For the text-containing cell, return its midpoint in [X, Y] coordinate format. 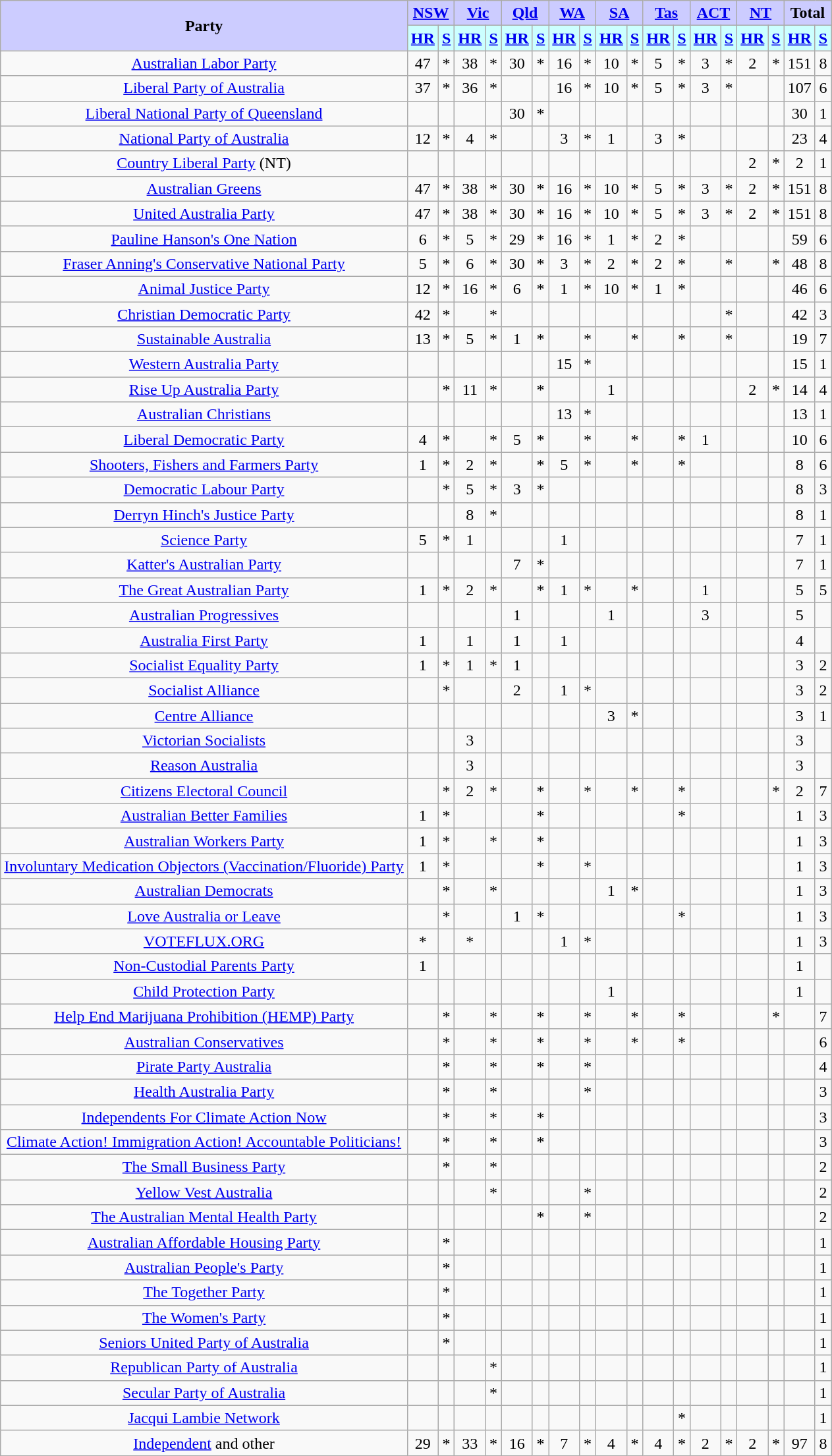
Tas [667, 13]
Australian Democrats [204, 891]
Australian People's Party [204, 1267]
Science Party [204, 540]
36 [470, 88]
Liberal Party of Australia [204, 88]
46 [800, 289]
37 [423, 88]
Australian Better Families [204, 816]
33 [470, 1443]
Secular Party of Australia [204, 1393]
Non-Custodial Parents Party [204, 966]
The Women's Party [204, 1318]
Pauline Hanson's One Nation [204, 239]
Australia First Party [204, 640]
19 [800, 339]
VOTEFLUX.ORG [204, 941]
48 [800, 264]
Derryn Hinch's Justice Party [204, 515]
107 [800, 88]
Vic [478, 13]
Total [808, 13]
Liberal National Party of Queensland [204, 113]
ACT [713, 13]
Jacqui Lambie Network [204, 1418]
United Australia Party [204, 214]
23 [800, 138]
Pirate Party Australia [204, 1066]
Country Liberal Party (NT) [204, 163]
14 [800, 390]
Australian Greens [204, 189]
Love Australia or Leave [204, 916]
The Together Party [204, 1293]
WA [572, 13]
Rise Up Australia Party [204, 390]
The Great Australian Party [204, 590]
Australian Affordable Housing Party [204, 1242]
Katter's Australian Party [204, 565]
Reason Australia [204, 766]
NT [760, 13]
Democratic Labour Party [204, 490]
Australian Labor Party [204, 63]
Party [204, 26]
Centre Alliance [204, 715]
Independents For Climate Action Now [204, 1117]
11 [470, 390]
Victorian Socialists [204, 741]
NSW [431, 13]
Seniors United Party of Australia [204, 1343]
Sustainable Australia [204, 339]
Fraser Anning's Conservative National Party [204, 264]
59 [800, 239]
Yellow Vest Australia [204, 1192]
Australian Progressives [204, 615]
Climate Action! Immigration Action! Accountable Politicians! [204, 1142]
Australian Workers Party [204, 841]
Shooters, Fishers and Farmers Party [204, 465]
Republican Party of Australia [204, 1368]
SA [619, 13]
The Small Business Party [204, 1167]
Animal Justice Party [204, 289]
Christian Democratic Party [204, 314]
Health Australia Party [204, 1092]
Socialist Alliance [204, 690]
Australian Christians [204, 415]
Socialist Equality Party [204, 665]
Independent and other [204, 1443]
The Australian Mental Health Party [204, 1217]
Western Australia Party [204, 364]
97 [800, 1443]
Qld [524, 13]
Help End Marijuana Prohibition (HEMP) Party [204, 1016]
Australian Conservatives [204, 1041]
Liberal Democratic Party [204, 440]
Citizens Electoral Council [204, 791]
Child Protection Party [204, 991]
National Party of Australia [204, 138]
Involuntary Medication Objectors (Vaccination/Fluoride) Party [204, 866]
